Provide the [x, y] coordinate of the cell's center where the given text is located.  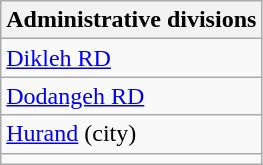
Dikleh RD [132, 58]
Hurand (city) [132, 134]
Dodangeh RD [132, 96]
Administrative divisions [132, 20]
